Detect which cell encompasses the target text, then output its [x, y] center coordinate. 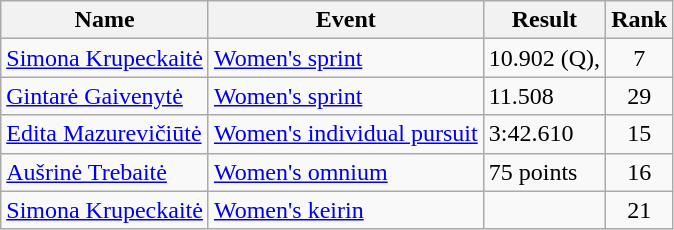
21 [640, 210]
15 [640, 134]
75 points [544, 172]
16 [640, 172]
29 [640, 96]
Event [346, 20]
Women's omnium [346, 172]
Result [544, 20]
Edita Mazurevičiūtė [105, 134]
Women's keirin [346, 210]
11.508 [544, 96]
Name [105, 20]
10.902 (Q), [544, 58]
7 [640, 58]
Women's individual pursuit [346, 134]
Rank [640, 20]
3:42.610 [544, 134]
Aušrinė Trebaitė [105, 172]
Gintarė Gaivenytė [105, 96]
